Detect which cell encompasses the target text, then output its [X, Y] center coordinate. 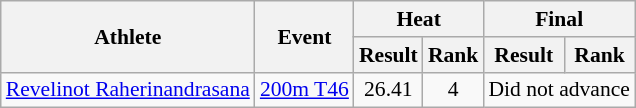
26.41 [388, 90]
Athlete [128, 36]
200m T46 [304, 90]
4 [454, 90]
Final [559, 19]
Event [304, 36]
Did not advance [559, 90]
Heat [418, 19]
Revelinot Raherinandrasana [128, 90]
